Provide the (X, Y) coordinate of the cell's center where the given text is located.  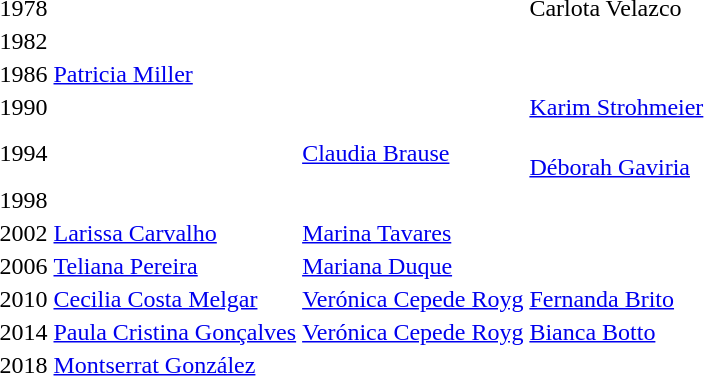
Larissa Carvalho (175, 233)
Marina Tavares (413, 233)
Cecilia Costa Melgar (175, 299)
Mariana Duque (413, 266)
Claudia Brause (413, 154)
Patricia Miller (175, 74)
Teliana Pereira (175, 266)
Paula Cristina Gonçalves (175, 332)
